For the text-containing cell, return its midpoint in (x, y) coordinate format. 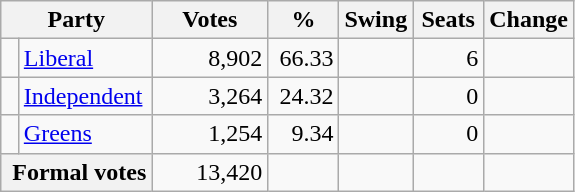
13,420 (210, 172)
66.33 (304, 58)
8,902 (210, 58)
Change (529, 20)
3,264 (210, 96)
Seats (448, 20)
6 (448, 58)
Liberal (84, 58)
24.32 (304, 96)
Party (76, 20)
Votes (210, 20)
1,254 (210, 134)
% (304, 20)
Swing (376, 20)
9.34 (304, 134)
Greens (84, 134)
Independent (84, 96)
Formal votes (76, 172)
